Output the (X, Y) coordinate of the center of the cell containing the given text.  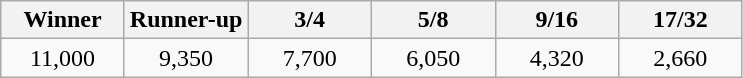
7,700 (310, 58)
9/16 (557, 20)
2,660 (681, 58)
5/8 (433, 20)
3/4 (310, 20)
17/32 (681, 20)
6,050 (433, 58)
Runner-up (186, 20)
11,000 (63, 58)
Winner (63, 20)
9,350 (186, 58)
4,320 (557, 58)
